Return the [X, Y] coordinate for the center point of the cell that contains the specified text.  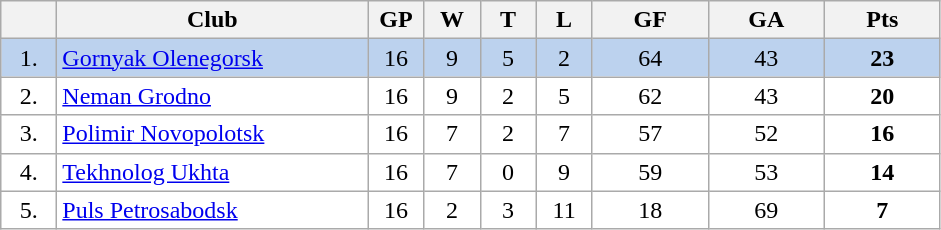
64 [650, 58]
62 [650, 96]
53 [766, 172]
52 [766, 134]
L [564, 20]
0 [508, 172]
Puls Petrosabodsk [212, 210]
11 [564, 210]
T [508, 20]
Tekhnolog Ukhta [212, 172]
GA [766, 20]
Neman Grodno [212, 96]
1. [29, 58]
Pts [882, 20]
57 [650, 134]
23 [882, 58]
14 [882, 172]
4. [29, 172]
GP [396, 20]
20 [882, 96]
2. [29, 96]
18 [650, 210]
W [452, 20]
Club [212, 20]
69 [766, 210]
5. [29, 210]
Gornyak Olenegorsk [212, 58]
3. [29, 134]
Polimir Novopolotsk [212, 134]
59 [650, 172]
3 [508, 210]
GF [650, 20]
